Identify which cell holds the provided text, then report its (X, Y) central coordinate. 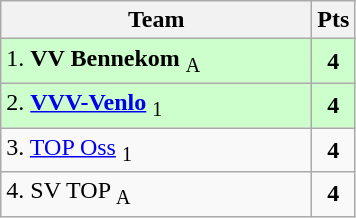
Team (156, 20)
4. SV TOP A (156, 194)
Pts (334, 20)
3. TOP Oss 1 (156, 150)
2. VVV-Venlo 1 (156, 105)
1. VV Bennekom A (156, 61)
